Detect which cell encompasses the target text, then output its (x, y) center coordinate. 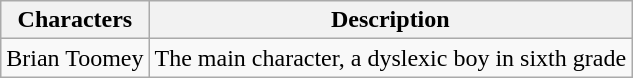
Characters (75, 20)
Brian Toomey (75, 58)
The main character, a dyslexic boy in sixth grade (390, 58)
Description (390, 20)
